Capture the cell that displays the provided text and extract its [X, Y] central coordinate. 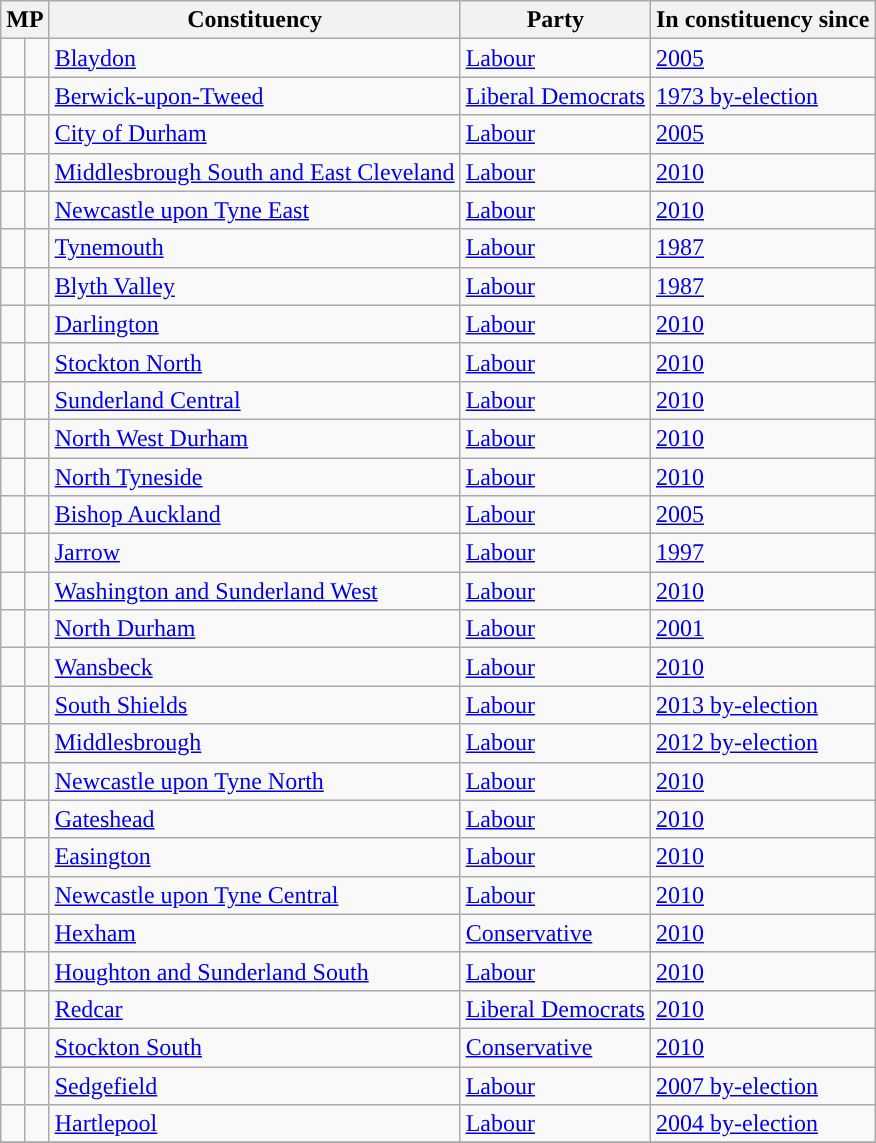
1997 [762, 553]
Newcastle upon Tyne North [254, 781]
North West Durham [254, 438]
2013 by-election [762, 705]
Easington [254, 857]
MP [25, 20]
Redcar [254, 1009]
Bishop Auckland [254, 515]
Hexham [254, 933]
North Tyneside [254, 477]
2012 by-election [762, 743]
Stockton North [254, 362]
Jarrow [254, 553]
2004 by-election [762, 1124]
Berwick-upon-Tweed [254, 96]
City of Durham [254, 134]
Sunderland Central [254, 400]
1973 by-election [762, 96]
South Shields [254, 705]
Middlesbrough [254, 743]
Party [555, 20]
Hartlepool [254, 1124]
Darlington [254, 324]
Houghton and Sunderland South [254, 971]
2001 [762, 629]
North Durham [254, 629]
Sedgefield [254, 1085]
Constituency [254, 20]
Middlesbrough South and East Cleveland [254, 172]
Stockton South [254, 1047]
In constituency since [762, 20]
Washington and Sunderland West [254, 591]
Blaydon [254, 58]
Tynemouth [254, 248]
Blyth Valley [254, 286]
Newcastle upon Tyne Central [254, 895]
Wansbeck [254, 667]
2007 by-election [762, 1085]
Gateshead [254, 819]
Newcastle upon Tyne East [254, 210]
